For the text-containing cell, return its midpoint in [x, y] coordinate format. 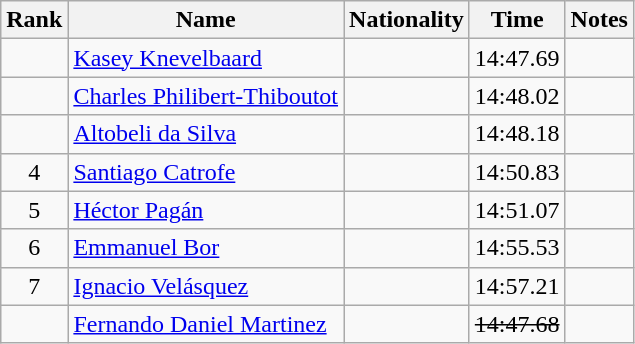
14:57.21 [517, 286]
Notes [599, 20]
Héctor Pagán [206, 210]
Time [517, 20]
Charles Philibert-Thiboutot [206, 96]
Emmanuel Bor [206, 248]
14:48.18 [517, 134]
7 [34, 286]
14:47.69 [517, 58]
Kasey Knevelbaard [206, 58]
Rank [34, 20]
5 [34, 210]
14:47.68 [517, 324]
14:50.83 [517, 172]
6 [34, 248]
14:51.07 [517, 210]
Altobeli da Silva [206, 134]
Fernando Daniel Martinez [206, 324]
Ignacio Velásquez [206, 286]
14:55.53 [517, 248]
Name [206, 20]
Santiago Catrofe [206, 172]
Nationality [407, 20]
14:48.02 [517, 96]
4 [34, 172]
